Extract the (x, y) coordinate from the center of the cell holding the provided text.  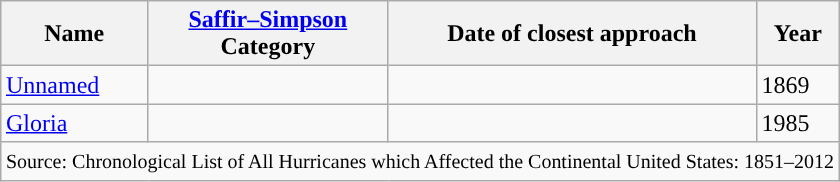
Date of closest approach (572, 34)
Name (74, 34)
Year (798, 34)
Unnamed (74, 85)
Saffir–SimpsonCategory (268, 34)
1985 (798, 123)
1869 (798, 85)
Gloria (74, 123)
Source: Chronological List of All Hurricanes which Affected the Continental United States: 1851–2012 (420, 161)
